Find where the given text appears and provide that cell's center as [X, Y] coordinate. 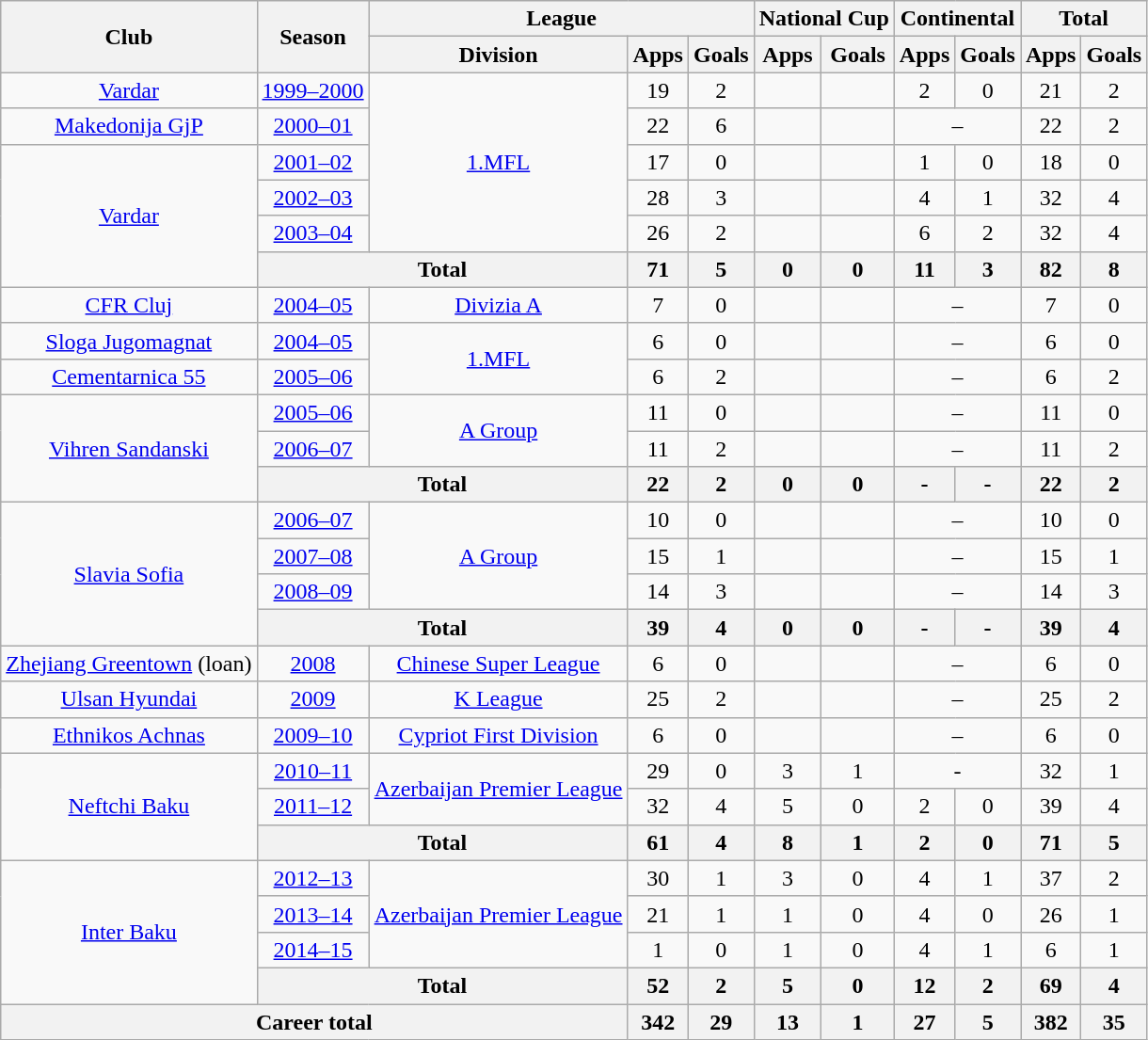
2010–11 [312, 771]
28 [658, 198]
2001–02 [312, 162]
30 [658, 878]
52 [658, 985]
18 [1050, 162]
Vihren Sandanski [129, 448]
37 [1050, 878]
2012–13 [312, 878]
2009–10 [312, 735]
Chinese Super League [499, 664]
82 [1050, 269]
2007–08 [312, 556]
Divizia A [499, 305]
Season [312, 37]
Cementarnica 55 [129, 376]
1999–2000 [312, 90]
CFR Cluj [129, 305]
27 [924, 1021]
2000–01 [312, 126]
Ethnikos Achnas [129, 735]
League [561, 19]
Inter Baku [129, 932]
69 [1050, 985]
Sloga Jugomagnat [129, 341]
Neftchi Baku [129, 807]
Club [129, 37]
342 [658, 1021]
13 [788, 1021]
2009 [312, 699]
2008 [312, 664]
2011–12 [312, 807]
K League [499, 699]
17 [658, 162]
Division [499, 55]
Cypriot First Division [499, 735]
Zhejiang Greentown (loan) [129, 664]
2014–15 [312, 950]
2013–14 [312, 914]
19 [658, 90]
61 [658, 842]
Makedonija GjP [129, 126]
Continental [957, 19]
2002–03 [312, 198]
Slavia Sofia [129, 574]
Career total [314, 1021]
Ulsan Hyundai [129, 699]
2003–04 [312, 233]
35 [1114, 1021]
2008–09 [312, 592]
National Cup [824, 19]
382 [1050, 1021]
12 [924, 985]
